Search for the cell housing the specified text and yield its (x, y) center coordinate. 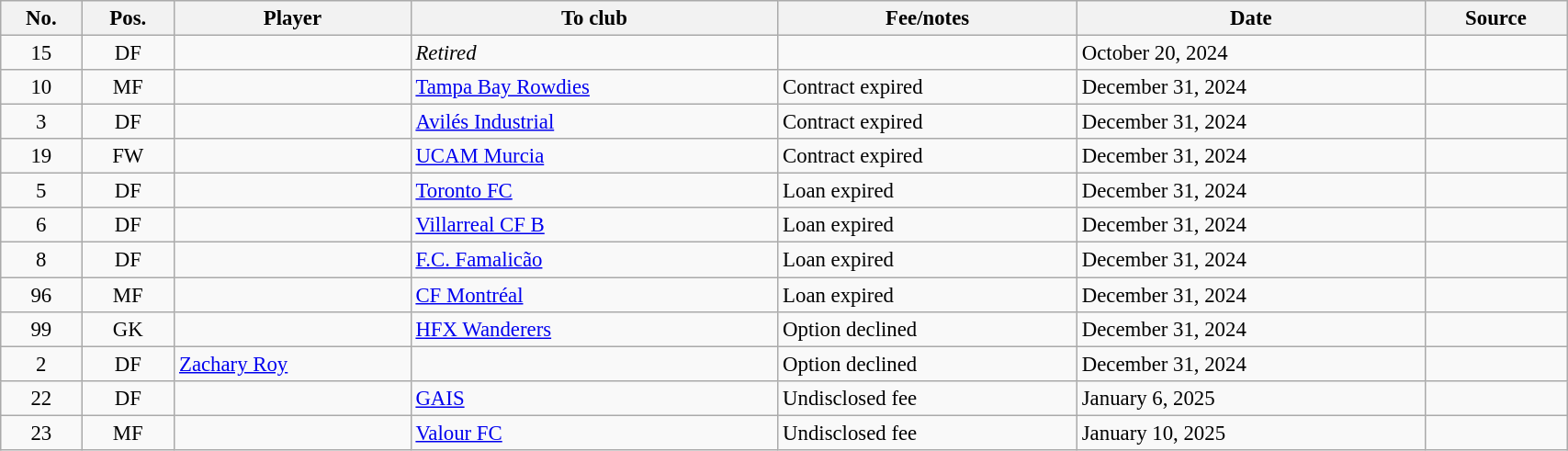
15 (41, 53)
6 (41, 225)
8 (41, 260)
January 10, 2025 (1251, 433)
Toronto FC (594, 191)
Avilés Industrial (594, 122)
Player (292, 18)
No. (41, 18)
CF Montréal (594, 295)
GAIS (594, 398)
FW (129, 156)
10 (41, 87)
F.C. Famalicão (594, 260)
Date (1251, 18)
GK (129, 329)
Villarreal CF B (594, 225)
Retired (594, 53)
Valour FC (594, 433)
96 (41, 295)
UCAM Murcia (594, 156)
2 (41, 364)
5 (41, 191)
HFX Wanderers (594, 329)
99 (41, 329)
October 20, 2024 (1251, 53)
3 (41, 122)
Source (1495, 18)
To club (594, 18)
Zachary Roy (292, 364)
19 (41, 156)
Fee/notes (928, 18)
23 (41, 433)
Pos. (129, 18)
22 (41, 398)
January 6, 2025 (1251, 398)
Tampa Bay Rowdies (594, 87)
